Identify which cell holds the provided text, then report its [X, Y] central coordinate. 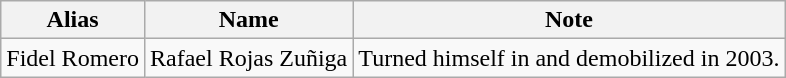
Rafael Rojas Zuñiga [248, 58]
Turned himself in and demobilized in 2003. [569, 58]
Alias [73, 20]
Name [248, 20]
Fidel Romero [73, 58]
Note [569, 20]
